Detect which cell encompasses the target text, then output its [x, y] center coordinate. 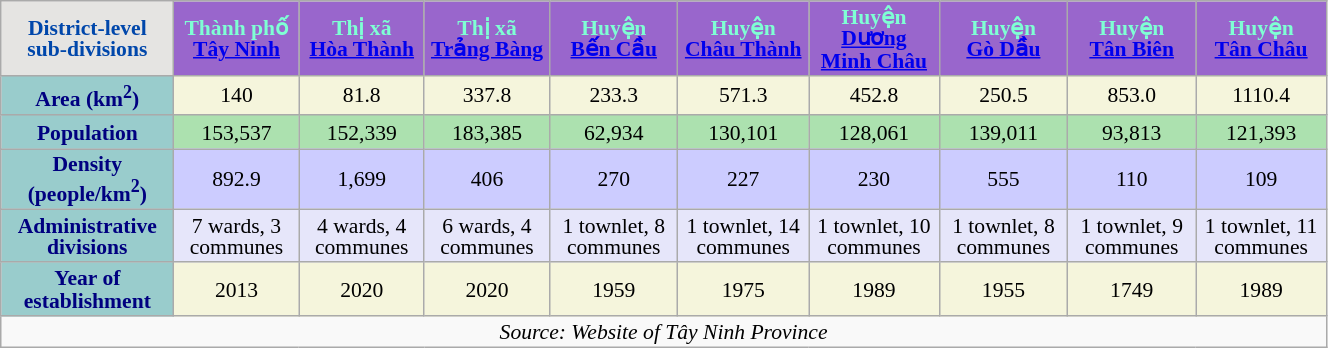
406 [486, 179]
853.0 [1132, 96]
Density (people/km2) [88, 179]
Huyện Tân Châu [1262, 38]
227 [744, 179]
62,934 [614, 132]
Year of establishment [88, 290]
1110.4 [1262, 96]
2013 [236, 290]
270 [614, 179]
4 wards, 4 communes [362, 236]
452.8 [874, 96]
183,385 [486, 132]
Thị xã Hòa Thành [362, 38]
892.9 [236, 179]
Area (km2) [88, 96]
Thành phố Tây Ninh [236, 38]
Huyện Bến Cầu [614, 38]
128,061 [874, 132]
Huyện Gò Dầu [1003, 38]
121,393 [1262, 132]
Huyện Tân Biên [1132, 38]
Source: Website of Tây Ninh Province [664, 332]
81.8 [362, 96]
130,101 [744, 132]
250.5 [1003, 96]
1959 [614, 290]
7 wards, 3 communes [236, 236]
1 townlet, 10 communes [874, 236]
152,339 [362, 132]
337.8 [486, 96]
109 [1262, 179]
Huyện Châu Thành [744, 38]
230 [874, 179]
110 [1132, 179]
1 townlet, 14 communes [744, 236]
1 townlet, 9 communes [1132, 236]
Population [88, 132]
1749 [1132, 290]
6 wards, 4 communes [486, 236]
1975 [744, 290]
1,699 [362, 179]
153,537 [236, 132]
1 townlet, 11 communes [1262, 236]
Administrative divisions [88, 236]
140 [236, 96]
District-level sub-divisions [88, 38]
93,813 [1132, 132]
Huyện Dương Minh Châu [874, 38]
1955 [1003, 290]
233.3 [614, 96]
139,011 [1003, 132]
555 [1003, 179]
571.3 [744, 96]
Thị xã Trảng Bàng [486, 38]
